Determine the [x, y] coordinate at the center of the cell enclosing the given text.  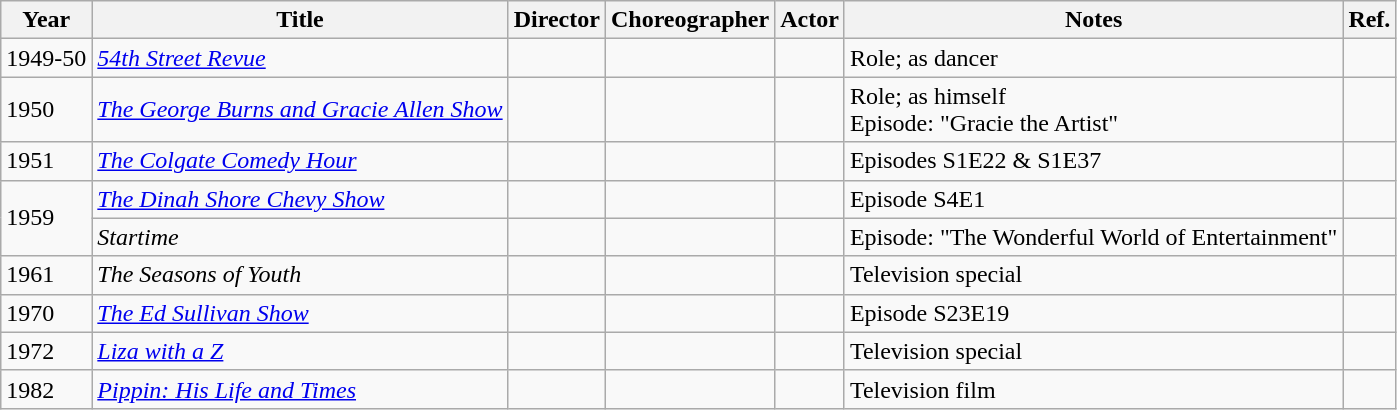
1970 [46, 313]
Role; as himselfEpisode: "Gracie the Artist" [1093, 110]
Actor [810, 20]
1949-50 [46, 58]
The Dinah Shore Chevy Show [300, 199]
Pippin: His Life and Times [300, 389]
1972 [46, 351]
The Colgate Comedy Hour [300, 161]
Year [46, 20]
Episode S23E19 [1093, 313]
Director [556, 20]
Episode S4E1 [1093, 199]
The Ed Sullivan Show [300, 313]
The Seasons of Youth [300, 275]
1950 [46, 110]
Role; as dancer [1093, 58]
The George Burns and Gracie Allen Show [300, 110]
1951 [46, 161]
Title [300, 20]
Episodes S1E22 & S1E37 [1093, 161]
Liza with a Z [300, 351]
1959 [46, 218]
1982 [46, 389]
1961 [46, 275]
Ref. [1370, 20]
Startime [300, 237]
Choreographer [690, 20]
Episode: "The Wonderful World of Entertainment" [1093, 237]
54th Street Revue [300, 58]
Notes [1093, 20]
Television film [1093, 389]
